For the text-containing cell, return its midpoint in (X, Y) coordinate format. 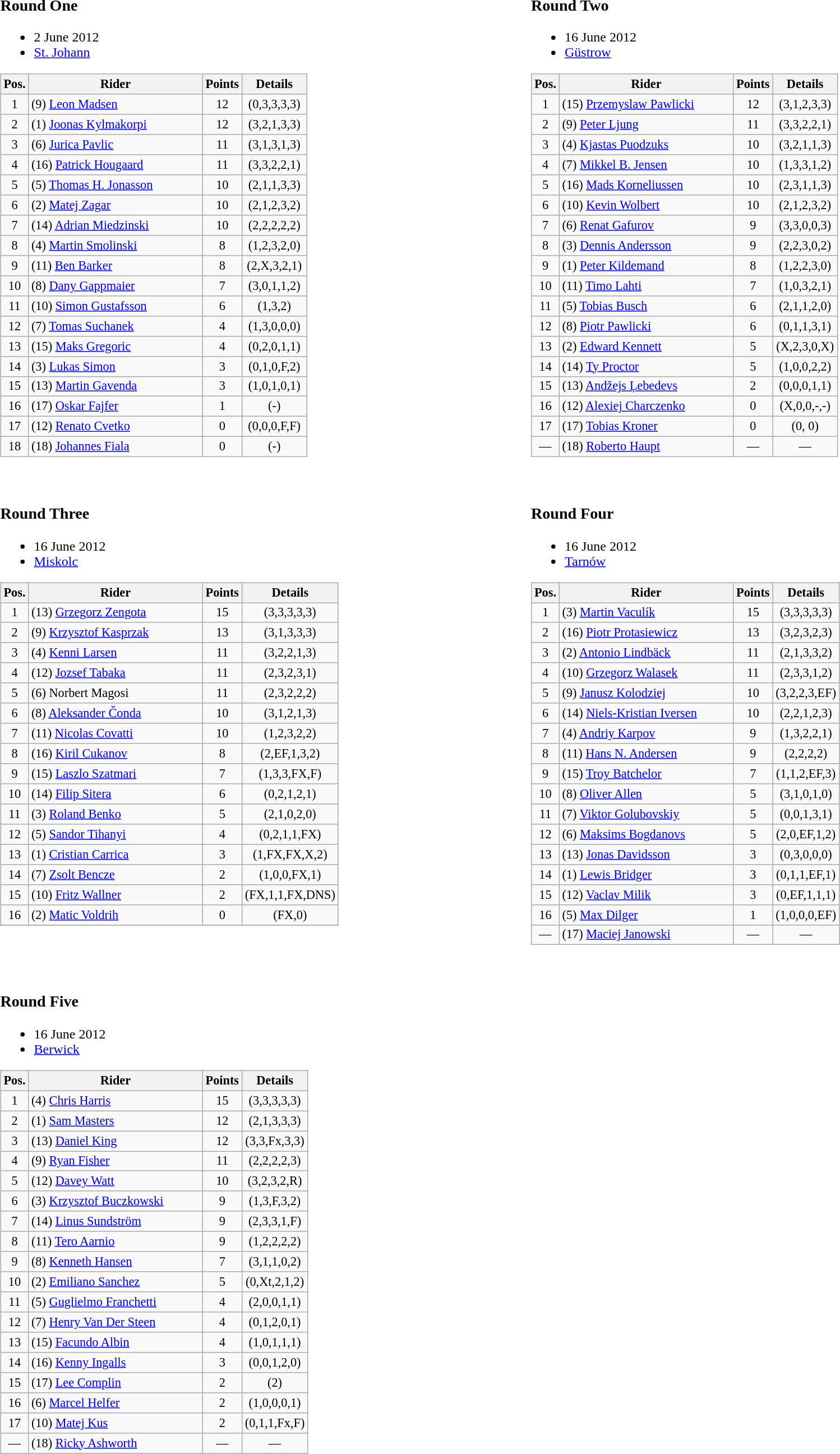
(3) Roland Benko (116, 814)
(1,0,0,0,1) (275, 1402)
(7) Tomas Suchanek (116, 326)
(2,3,3,1,2) (806, 673)
(14) Linus Sundström (116, 1221)
(2,3,3,1,F) (275, 1221)
(1,0,1,1,1) (275, 1342)
(14) Niels-Kristian Iversen (646, 713)
(15) Przemyslaw Pawlicki (646, 104)
(3,0,1,1,2) (275, 285)
(12) Davey Watt (116, 1181)
(4) Martin Smolinski (116, 246)
(16) Patrick Hougaard (116, 165)
(1,3,3,1,2) (805, 165)
(11) Tero Aarnio (116, 1241)
(2) Antonio Lindbäck (646, 653)
(1,2,2,3,0) (805, 266)
(15) Facundo Albin (116, 1342)
(1,2,2,2,2) (275, 1241)
(13) Grzegorz Zengota (116, 612)
(11) Nicolas Covatti (116, 733)
(8) Aleksander Čonda (116, 713)
(1) Lewis Bridger (646, 874)
(0,1,0,F,2) (275, 366)
(5) Tobias Busch (646, 306)
(17) Lee Complin (116, 1382)
(3,2,2,1,3) (290, 653)
(7) Viktor Golubovskiy (646, 814)
(4) Kjastas Puodzuks (646, 145)
(3,2,1,1,3) (805, 145)
(0,EF,1,1,1) (806, 894)
(6) Renat Gafurov (646, 225)
(12) Renato Cvetko (116, 427)
(14) Filip Sitera (116, 794)
(0,2,1,2,1) (290, 794)
(7) Zsolt Bencze (116, 874)
(5) Thomas H. Jonasson (116, 185)
(2) Edward Kennett (646, 346)
(3,2,2,3,EF) (806, 693)
(2) Matej Zagar (116, 205)
(13) Andžejs Ļebedevs (646, 386)
(2) Matic Voldrih (116, 915)
(2,0,EF,1,2) (806, 834)
(9) Ryan Fisher (116, 1161)
(2,X,3,2,1) (275, 266)
(3,1,1,0,2) (275, 1262)
(1) Cristian Carrica (116, 854)
(8) Oliver Allen (646, 794)
(3,1,2,1,3) (290, 713)
(10) Kevin Wolbert (646, 205)
(FX,1,1,FX,DNS) (290, 894)
(3,3,Fx,3,3) (275, 1141)
(0,2,1,1,FX) (290, 834)
(9) Leon Madsen (116, 104)
(5) Guglielmo Franchetti (116, 1302)
(1,0,3,2,1) (805, 285)
(1,3,3,FX,F) (290, 774)
(1,1,2,EF,3) (806, 774)
(2,0,0,1,1) (275, 1302)
(18) Ricky Ashworth (116, 1443)
(17) Tobias Kroner (646, 427)
(6) Jurica Pavlic (116, 145)
(6) Marcel Helfer (116, 1402)
(9) Krzysztof Kasprzak (116, 633)
18 (15, 447)
(3) Dennis Andersson (646, 246)
(8) Piotr Pawlicki (646, 326)
(0,Xt,2,1,2) (275, 1282)
(11) Ben Barker (116, 266)
(10) Fritz Wallner (116, 894)
(0,0,1,2,0) (275, 1363)
(10) Simon Gustafsson (116, 306)
(9) Janusz Kolodziej (646, 693)
(3,1,3,3,3) (290, 633)
(2,1,3,3,2) (806, 653)
(15) Laszlo Szatmari (116, 774)
(FX,0) (290, 915)
(2,3,2,2,2) (290, 693)
(14) Ty Proctor (646, 366)
(1) Joonas Kylmakorpi (116, 124)
(11) Hans N. Andersen (646, 754)
(13) Martin Gavenda (116, 386)
(9) Peter Ljung (646, 124)
(6) Norbert Magosi (116, 693)
(0,0,1,3,1) (806, 814)
(0,1,2,0,1) (275, 1322)
(12) Alexiej Charczenko (646, 407)
(1,3,F,3,2) (275, 1201)
(2,1,3,3,3) (275, 1121)
(0, 0) (805, 427)
(1) Sam Masters (116, 1121)
(3) Krzysztof Buczkowski (116, 1201)
(2,3,2,3,1) (290, 673)
(2,2,3,0,2) (805, 246)
(8) Dany Gappmaier (116, 285)
(1,3,2,2,1) (806, 733)
(1,2,3,2,0) (275, 246)
(7) Henry Van Der Steen (116, 1322)
(2,1,0,2,0) (290, 814)
(6) Maksims Bogdanovs (646, 834)
(16) Mads Korneliussen (646, 185)
(3,1,3,1,3) (275, 145)
(1,3,2) (275, 306)
(3,3,0,0,3) (805, 225)
(13) Jonas Davidsson (646, 854)
(18) Johannes Fiala (116, 447)
(5) Sandor Tihanyi (116, 834)
(10) Matej Kus (116, 1423)
(0,3,0,0,0) (806, 854)
(16) Kiril Cukanov (116, 754)
(17) Oskar Fajfer (116, 407)
(2,3,1,1,3) (805, 185)
(4) Kenni Larsen (116, 653)
(3,2,3,2,R) (275, 1181)
(1) Peter Kildemand (646, 266)
(2,EF,1,3,2) (290, 754)
(2,2,2,2,2) (275, 225)
(0,0,0,F,F) (275, 427)
(2,1,1,2,0) (805, 306)
(1,0,0,FX,1) (290, 874)
(0,1,1,Fx,F) (275, 1423)
(1,0,0,0,EF) (806, 915)
(12) Vaclav Milik (646, 894)
(16) Piotr Protasiewicz (646, 633)
(0,2,0,1,1) (275, 346)
(2,1,1,3,3) (275, 185)
(8) Kenneth Hansen (116, 1262)
(2) (275, 1382)
(3,2,1,3,3) (275, 124)
(3) Martin Vaculík (646, 612)
(0,0,0,1,1) (805, 386)
(1,3,0,0,0) (275, 326)
(3,1,0,1,0) (806, 794)
(3,1,2,3,3) (805, 104)
(4) Andriy Karpov (646, 733)
(X,2,3,0,X) (805, 346)
(5) Max Dilger (646, 915)
(1,FX,FX,X,2) (290, 854)
(7) Mikkel B. Jensen (646, 165)
(17) Maciej Janowski (646, 935)
(18) Roberto Haupt (646, 447)
(10) Grzegorz Walasek (646, 673)
(14) Adrian Miedzinski (116, 225)
(15) Maks Gregoric (116, 346)
(2,2,2,2) (806, 754)
(11) Timo Lahti (646, 285)
(1,0,0,2,2) (805, 366)
(3) Lukas Simon (116, 366)
(0,1,1,3,1) (805, 326)
(2,2,1,2,3) (806, 713)
(X,0,0,-,-) (805, 407)
(16) Kenny Ingalls (116, 1363)
(1,0,1,0,1) (275, 386)
(0,1,1,EF,1) (806, 874)
(15) Troy Batchelor (646, 774)
(4) Chris Harris (116, 1101)
(1,2,3,2,2) (290, 733)
(2,2,2,2,3) (275, 1161)
(3,2,3,2,3) (806, 633)
(12) Jozsef Tabaka (116, 673)
(2) Emiliano Sanchez (116, 1282)
(13) Daniel King (116, 1141)
(0,3,3,3,3) (275, 104)
